Provide the [x, y] coordinate of the cell's center where the given text is located.  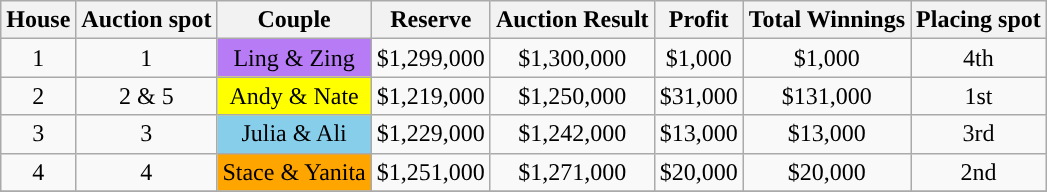
$31,000 [698, 96]
Ling & Zing [294, 58]
Andy & Nate [294, 96]
1st [979, 96]
Placing spot [979, 20]
$1,251,000 [430, 172]
2 [38, 96]
Stace & Yanita [294, 172]
$1,271,000 [572, 172]
Profit [698, 20]
$1,229,000 [430, 134]
4th [979, 58]
$1,219,000 [430, 96]
2 & 5 [146, 96]
2nd [979, 172]
$1,242,000 [572, 134]
Auction spot [146, 20]
$1,300,000 [572, 58]
$1,299,000 [430, 58]
House [38, 20]
Couple [294, 20]
Auction Result [572, 20]
$1,250,000 [572, 96]
Julia & Ali [294, 134]
3rd [979, 134]
Reserve [430, 20]
$131,000 [826, 96]
Total Winnings [826, 20]
